From the cell containing the given text, extract its center point as [X, Y] coordinate. 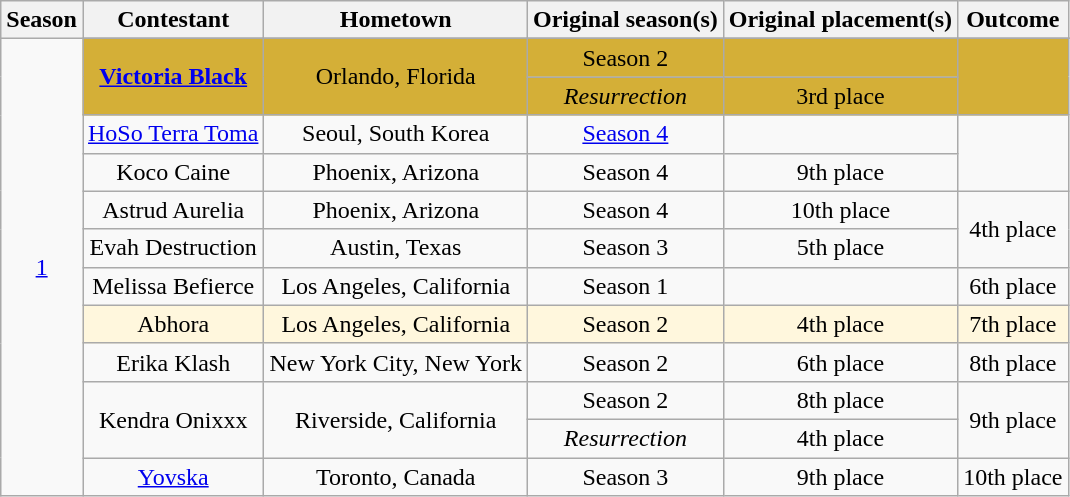
Toronto, Canada [396, 477]
Riverside, California [396, 419]
Original season(s) [626, 20]
Season [42, 20]
Evah Destruction [172, 248]
5th place [840, 248]
Contestant [172, 20]
Seoul, South Korea [396, 134]
Outcome [1013, 20]
3rd place [840, 96]
Melissa Befierce [172, 286]
Koco Caine [172, 172]
1 [42, 268]
Kendra Onixxx [172, 419]
Season 1 [626, 286]
Astrud Aurelia [172, 210]
Original placement(s) [840, 20]
Erika Klash [172, 362]
Abhora [172, 324]
New York City, New York [396, 362]
HoSo Terra Toma [172, 134]
Hometown [396, 20]
Orlando, Florida [396, 77]
Yovska [172, 477]
Victoria Black [172, 77]
Austin, Texas [396, 248]
7th place [1013, 324]
